Locate the cell with the specified text and output its (x, y) center coordinate. 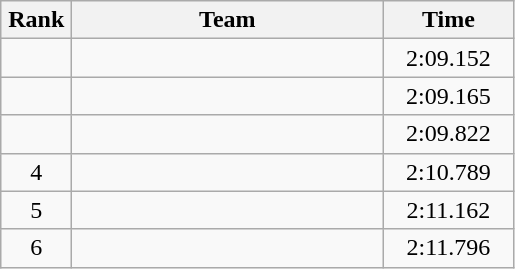
Time (448, 20)
2:09.822 (448, 134)
Team (228, 20)
2:09.152 (448, 58)
5 (36, 210)
2:10.789 (448, 172)
2:11.162 (448, 210)
4 (36, 172)
Rank (36, 20)
2:09.165 (448, 96)
2:11.796 (448, 248)
6 (36, 248)
